Output the [x, y] coordinate of the center of the cell containing the given text.  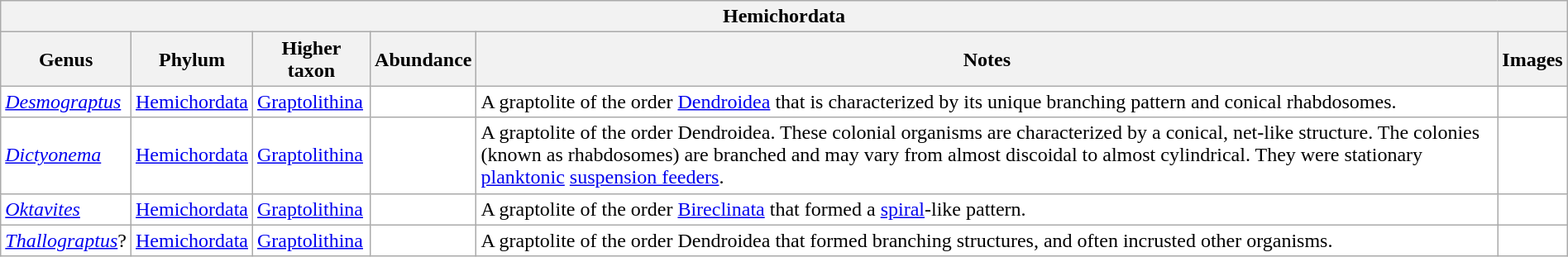
Oktavites [66, 209]
A graptolite of the order Dendroidea that is characterized by its unique branching pattern and conical rhabdosomes. [987, 102]
Phylum [192, 59]
Genus [66, 59]
Dictyonema [66, 155]
Desmograptus [66, 102]
Thallograptus? [66, 240]
Notes [987, 59]
Abundance [423, 59]
A graptolite of the order Dendroidea that formed branching structures, and often incrusted other organisms. [987, 240]
Higher taxon [312, 59]
A graptolite of the order Bireclinata that formed a spiral-like pattern. [987, 209]
Images [1532, 59]
